For the text-containing cell, return its midpoint in (x, y) coordinate format. 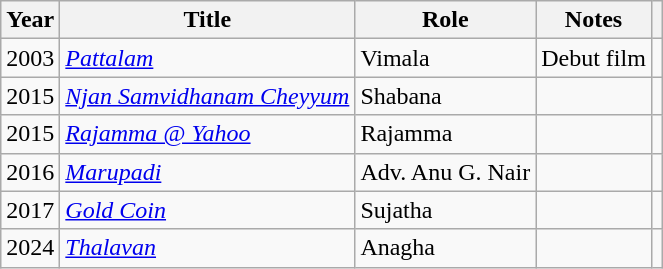
Notes (594, 20)
Anagha (446, 248)
Role (446, 20)
Marupadi (208, 172)
Rajamma @ Yahoo (208, 134)
Debut film (594, 58)
Thalavan (208, 248)
2016 (30, 172)
2017 (30, 210)
Sujatha (446, 210)
2024 (30, 248)
Shabana (446, 96)
2003 (30, 58)
Adv. Anu G. Nair (446, 172)
Title (208, 20)
Year (30, 20)
Pattalam (208, 58)
Rajamma (446, 134)
Vimala (446, 58)
Gold Coin (208, 210)
Njan Samvidhanam Cheyyum (208, 96)
